Return the [x, y] coordinate for the center point of the cell that contains the specified text.  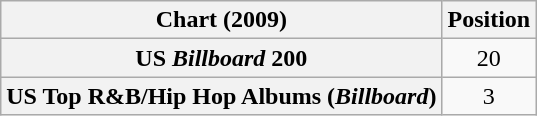
US Billboard 200 [222, 58]
20 [489, 58]
Chart (2009) [222, 20]
US Top R&B/Hip Hop Albums (Billboard) [222, 96]
3 [489, 96]
Position [489, 20]
